Search for the cell housing the specified text and yield its [x, y] center coordinate. 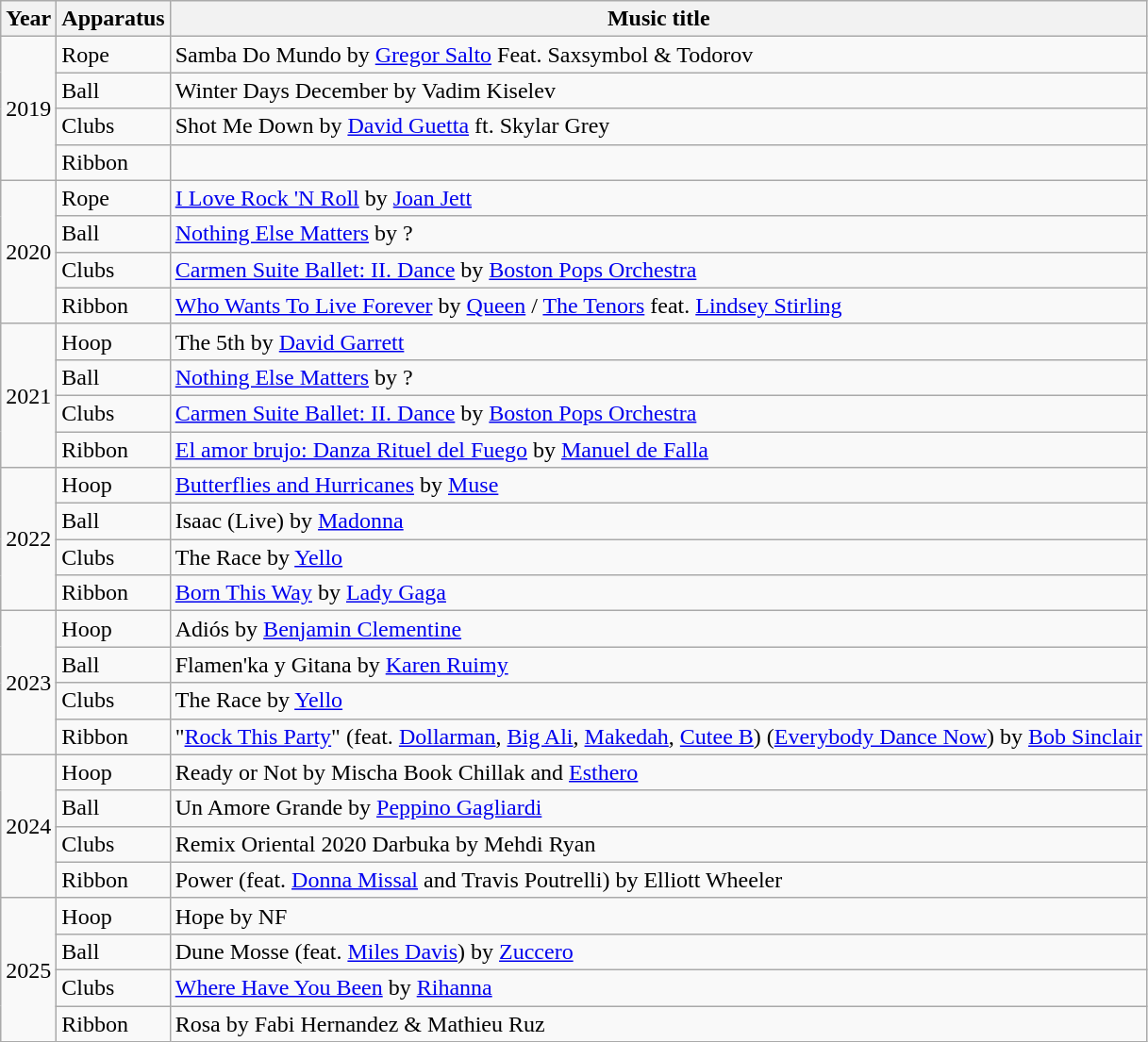
Hope by NF [658, 916]
"Rock This Party" (feat. Dollarman, Big Ali, Makedah, Cutee B) (Everybody Dance Now) by Bob Sinclair [658, 736]
2023 [28, 683]
2019 [28, 108]
Apparatus [113, 19]
El amor brujo: Danza Rituel del Fuego by Manuel de Falla [658, 450]
Where Have You Been by Rihanna [658, 987]
2020 [28, 252]
Year [28, 19]
Butterflies and Hurricanes by Muse [658, 486]
2024 [28, 826]
Power (feat. Donna Missal and Travis Poutrelli) by Elliott Wheeler [658, 880]
Isaac (Live) by Madonna [658, 521]
Dune Mosse (feat. Miles Davis) by Zuccero [658, 951]
Ready or Not by Mischa Book Chillak and Esthero [658, 772]
Remix Oriental 2020 Darbuka by Mehdi Ryan [658, 844]
I Love Rock 'N Roll by Joan Jett [658, 198]
The 5th by David Garrett [658, 341]
Born This Way by Lady Gaga [658, 593]
2022 [28, 539]
Samba Do Mundo by Gregor Salto Feat. Saxsymbol & Todorov [658, 55]
Adiós by Benjamin Clementine [658, 629]
Shot Me Down by David Guetta ft. Skylar Grey [658, 126]
2025 [28, 969]
Un Amore Grande by Peppino Gagliardi [658, 808]
Flamen'ka y Gitana by Karen Ruimy [658, 665]
Music title [658, 19]
Winter Days December by Vadim Kiselev [658, 91]
2021 [28, 395]
Rosa by Fabi Hernandez & Mathieu Ruz [658, 1023]
Who Wants To Live Forever by Queen / The Tenors feat. Lindsey Stirling [658, 306]
